Return [X, Y] of the center of cell containing provided text 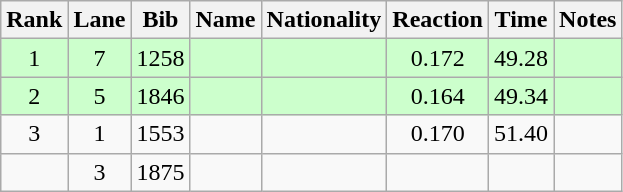
1553 [160, 134]
51.40 [520, 134]
0.172 [438, 58]
Name [226, 20]
7 [100, 58]
49.34 [520, 96]
Rank [34, 20]
Lane [100, 20]
1846 [160, 96]
49.28 [520, 58]
1258 [160, 58]
Notes [588, 20]
0.170 [438, 134]
Nationality [324, 20]
2 [34, 96]
1875 [160, 172]
Time [520, 20]
5 [100, 96]
Reaction [438, 20]
0.164 [438, 96]
Bib [160, 20]
